Capture the cell that displays the provided text and extract its (X, Y) central coordinate. 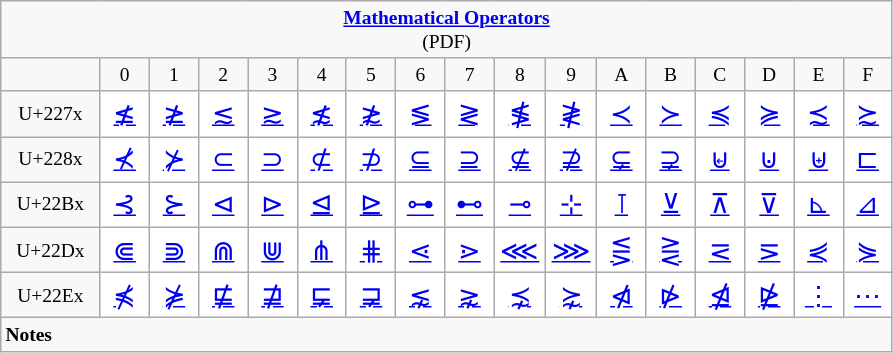
⊸ (520, 204)
⋢ (224, 294)
⋠ (124, 294)
⋮ (818, 294)
⊏ (868, 160)
A (622, 74)
⊃ (272, 160)
U+228x (50, 160)
⋫ (670, 294)
U+22Bx (50, 204)
⋧ (470, 294)
≲ (224, 114)
⋑ (174, 250)
⊿ (868, 204)
⊂ (224, 160)
⋡ (174, 294)
⋟ (868, 250)
≱ (174, 114)
⊌ (720, 160)
⊽ (770, 204)
⋞ (818, 250)
⊀ (124, 160)
⋗ (470, 250)
5 (370, 74)
⊇ (470, 160)
B (670, 74)
⊊ (622, 160)
⋤ (322, 294)
⊎ (818, 160)
⋪ (622, 294)
⋨ (520, 294)
≿ (868, 114)
Mathematical Operators (PDF) (447, 30)
≶ (420, 114)
⋜ (720, 250)
⊳ (272, 204)
Notes (447, 334)
⊁ (174, 160)
⋥ (370, 294)
≸ (520, 114)
≳ (272, 114)
1 (174, 74)
≹ (570, 114)
⋬ (720, 294)
⋩ (570, 294)
≺ (622, 114)
⊍ (770, 160)
≴ (322, 114)
≰ (124, 114)
3 (272, 74)
⊹ (570, 204)
⊲ (224, 204)
⋖ (420, 250)
≷ (470, 114)
⋓ (272, 250)
⊆ (420, 160)
⊄ (322, 160)
⊵ (370, 204)
⋚ (622, 250)
⋔ (322, 250)
⋘ (520, 250)
U+227x (50, 114)
⋐ (124, 250)
E (818, 74)
≾ (818, 114)
≽ (770, 114)
8 (520, 74)
⊺ (622, 204)
⊴ (322, 204)
U+22Ex (50, 294)
⊈ (520, 160)
⊼ (720, 204)
⋣ (272, 294)
⊶ (420, 204)
≵ (370, 114)
⋕ (370, 250)
⊋ (670, 160)
⋦ (420, 294)
C (720, 74)
≼ (720, 114)
4 (322, 74)
⊰ (124, 204)
2 (224, 74)
⊾ (818, 204)
⊅ (370, 160)
7 (470, 74)
0 (124, 74)
⋝ (770, 250)
⋒ (224, 250)
⊷ (470, 204)
⊱ (174, 204)
⋛ (670, 250)
⋙ (570, 250)
⋭ (770, 294)
6 (420, 74)
U+22Dx (50, 250)
9 (570, 74)
⊻ (670, 204)
F (868, 74)
D (770, 74)
≻ (670, 114)
⋯ (868, 294)
⊉ (570, 160)
